Detect which cell encompasses the target text, then output its (X, Y) center coordinate. 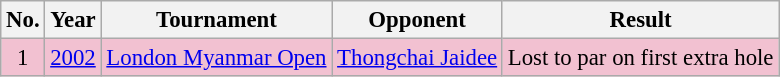
2002 (73, 58)
Lost to par on first extra hole (640, 58)
Year (73, 20)
London Myanmar Open (216, 58)
No. (23, 20)
Opponent (418, 20)
Result (640, 20)
1 (23, 58)
Tournament (216, 20)
Thongchai Jaidee (418, 58)
